Pinpoint the cell where the given text exists, returning its [x, y] midpoint coordinate. 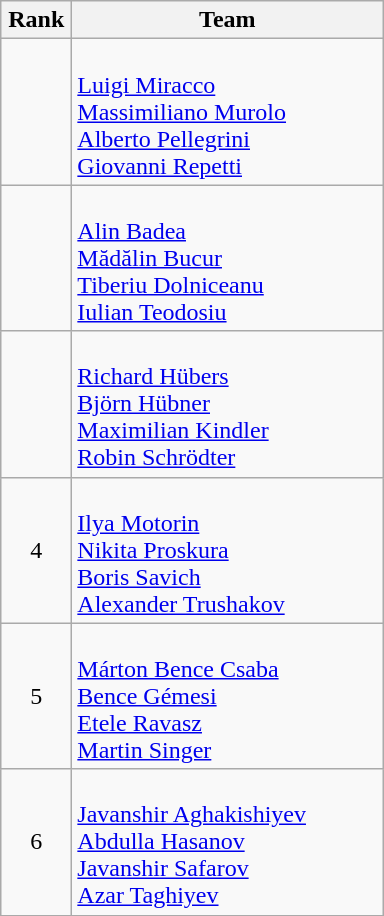
Richard HübersBjörn HübnerMaximilian KindlerRobin Schrödter [228, 404]
4 [36, 550]
6 [36, 842]
5 [36, 696]
Team [228, 20]
Rank [36, 20]
Márton Bence CsabaBence GémesiEtele RavaszMartin Singer [228, 696]
Luigi MiraccoMassimiliano MuroloAlberto PellegriniGiovanni Repetti [228, 112]
Ilya MotorinNikita ProskuraBoris SavichAlexander Trushakov [228, 550]
Alin BadeaMădălin BucurTiberiu DolniceanuIulian Teodosiu [228, 258]
Javanshir AghakishiyevAbdulla HasanovJavanshir SafarovAzar Taghiyev [228, 842]
